Determine the [x, y] coordinate at the center of the cell enclosing the given text.  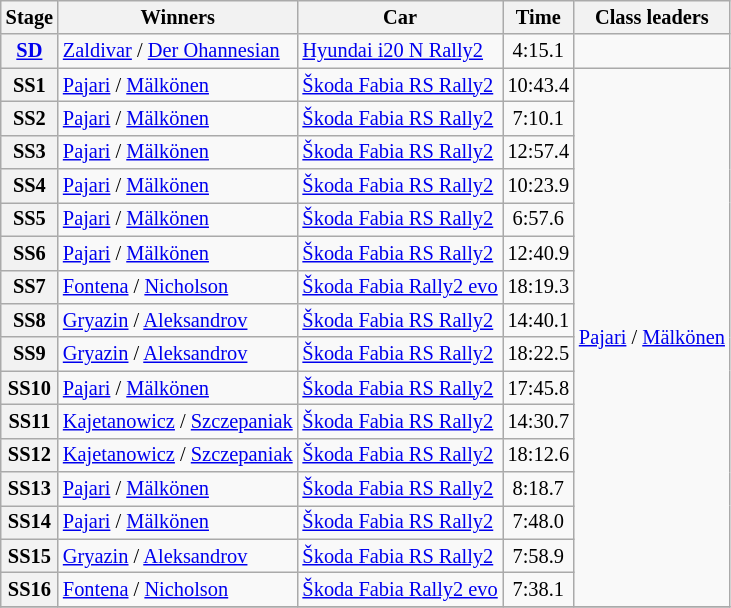
6:57.6 [538, 219]
SS16 [30, 589]
Time [538, 17]
Car [400, 17]
7:38.1 [538, 589]
SD [30, 51]
Hyundai i20 N Rally2 [400, 51]
SS5 [30, 219]
4:15.1 [538, 51]
14:40.1 [538, 320]
SS12 [30, 455]
7:48.0 [538, 522]
Zaldivar / Der Ohannesian [178, 51]
18:19.3 [538, 287]
SS1 [30, 85]
18:12.6 [538, 455]
SS4 [30, 186]
SS3 [30, 152]
SS6 [30, 253]
SS11 [30, 421]
Stage [30, 17]
12:57.4 [538, 152]
10:23.9 [538, 186]
10:43.4 [538, 85]
SS15 [30, 556]
SS10 [30, 388]
SS9 [30, 354]
7:10.1 [538, 118]
12:40.9 [538, 253]
Winners [178, 17]
SS7 [30, 287]
17:45.8 [538, 388]
SS8 [30, 320]
18:22.5 [538, 354]
SS2 [30, 118]
SS14 [30, 522]
7:58.9 [538, 556]
SS13 [30, 489]
Class leaders [652, 17]
8:18.7 [538, 489]
14:30.7 [538, 421]
